Provide the [x, y] coordinate of the cell's center where the given text is located.  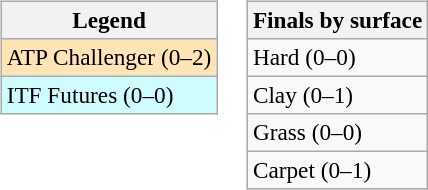
ITF Futures (0–0) [108, 95]
Legend [108, 20]
Grass (0–0) [337, 133]
Carpet (0–1) [337, 171]
Hard (0–0) [337, 57]
Clay (0–1) [337, 95]
ATP Challenger (0–2) [108, 57]
Finals by surface [337, 20]
